From the cell containing the given text, extract its center point as [x, y] coordinate. 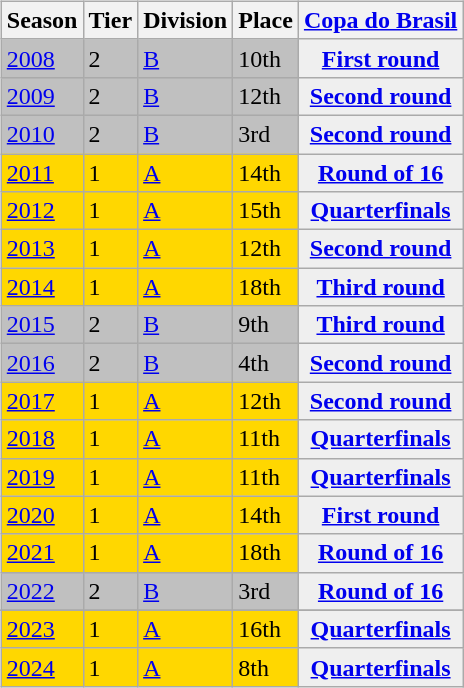
Copa do Brasil [380, 20]
2009 [42, 96]
2008 [42, 58]
16th [266, 629]
Division [186, 20]
2012 [42, 211]
2011 [42, 173]
2020 [42, 515]
2022 [42, 591]
2010 [42, 134]
2019 [42, 477]
Place [266, 20]
4th [266, 363]
9th [266, 325]
2017 [42, 401]
2021 [42, 553]
10th [266, 58]
2014 [42, 287]
2024 [42, 667]
2013 [42, 249]
2018 [42, 439]
15th [266, 211]
Tier [110, 20]
Season [42, 20]
2016 [42, 363]
2015 [42, 325]
2023 [42, 629]
8th [266, 667]
